Detect which cell encompasses the target text, then output its [X, Y] center coordinate. 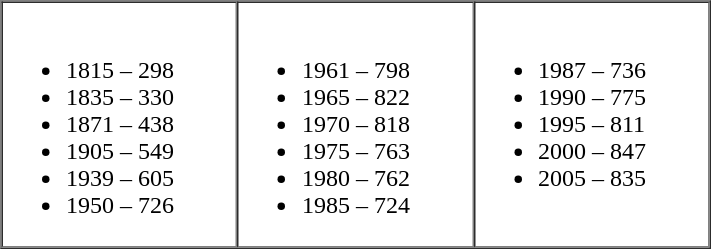
1815 – 2981835 – 3301871 – 4381905 – 5491939 – 6051950 – 726 [120, 125]
1987 – 7361990 – 7751995 – 8112000 – 8472005 – 835 [591, 125]
1961 – 7981965 – 8221970 – 8181975 – 7631980 – 7621985 – 724 [355, 125]
